Detect which cell encompasses the target text, then output its (X, Y) center coordinate. 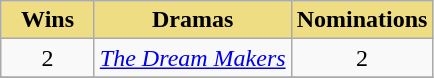
Wins (48, 20)
Nominations (362, 20)
Dramas (192, 20)
The Dream Makers (192, 58)
